Provide the [X, Y] coordinate of the cell's center where the given text is located.  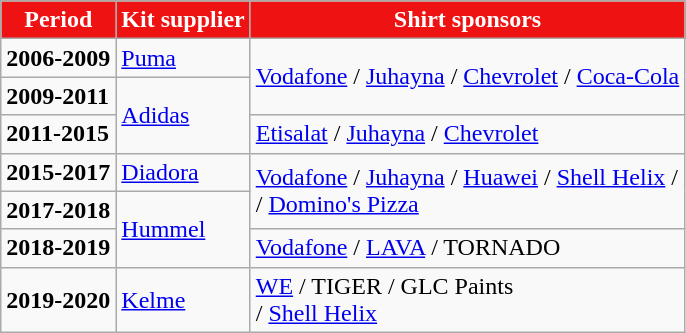
WE / TIGER / GLC Paints/ Shell Helix [468, 300]
2011-2015 [58, 134]
Adidas [183, 115]
2017-2018 [58, 210]
Puma [183, 58]
Diadora [183, 172]
2019-2020 [58, 300]
Vodafone / Juhayna / Huawei / Shell Helix / / Domino's Pizza [468, 191]
Kit supplier [183, 20]
2018-2019 [58, 248]
Etisalat / Juhayna / Chevrolet [468, 134]
2009-2011 [58, 96]
Vodafone / Juhayna / Chevrolet / Coca-Cola [468, 77]
Shirt sponsors [468, 20]
2015-2017 [58, 172]
Hummel [183, 229]
Period [58, 20]
Vodafone / LAVA / TORNADO [468, 248]
2006-2009 [58, 58]
Kelme [183, 300]
